Determine the [x, y] coordinate at the center of the cell enclosing the given text.  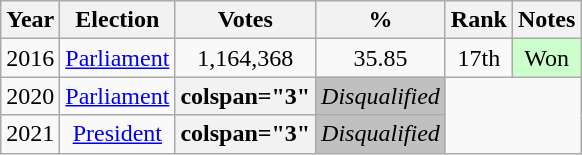
Rank [478, 20]
2021 [30, 134]
Notes [546, 20]
% [381, 20]
Year [30, 20]
1,164,368 [246, 58]
Won [546, 58]
Election [118, 20]
35.85 [381, 58]
Votes [246, 20]
17th [478, 58]
President [118, 134]
2020 [30, 96]
2016 [30, 58]
